Extract the [X, Y] coordinate from the center of the cell holding the provided text.  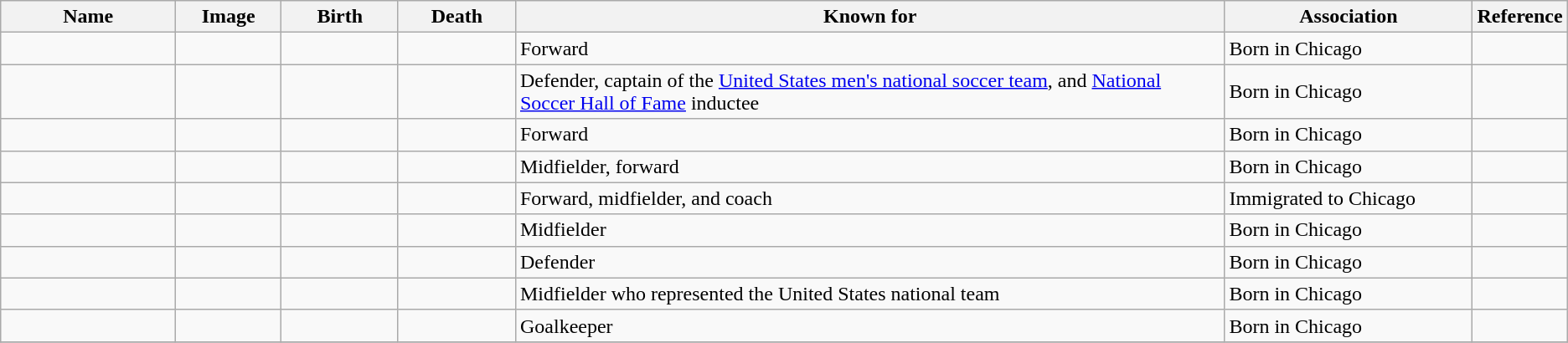
Known for [869, 17]
Defender [869, 262]
Immigrated to Chicago [1349, 198]
Midfielder who represented the United States national team [869, 294]
Forward, midfielder, and coach [869, 198]
Defender, captain of the United States men's national soccer team, and National Soccer Hall of Fame inductee [869, 92]
Death [456, 17]
Name [89, 17]
Image [229, 17]
Midfielder [869, 230]
Association [1349, 17]
Reference [1519, 17]
Birth [340, 17]
Goalkeeper [869, 325]
Midfielder, forward [869, 166]
